Capture the cell that displays the provided text and extract its [x, y] central coordinate. 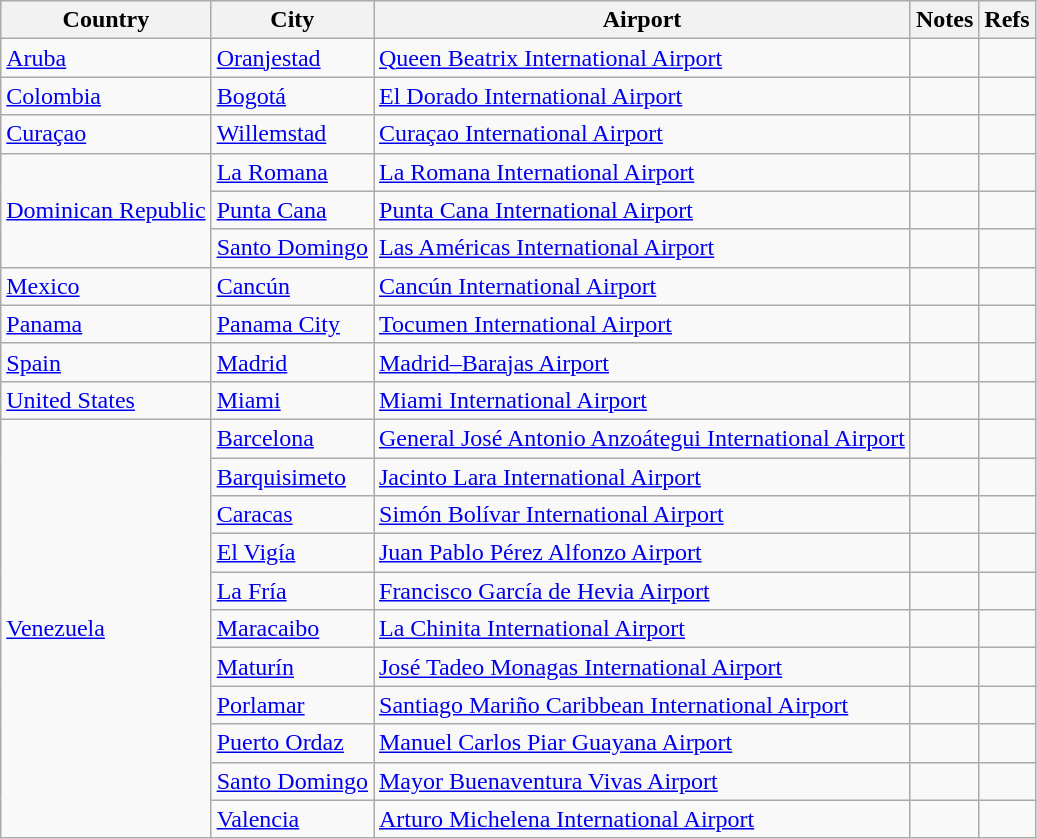
Willemstad [292, 134]
Simón Bolívar International Airport [642, 515]
Spain [106, 362]
La Chinita International Airport [642, 629]
Miami International Airport [642, 400]
José Tadeo Monagas International Airport [642, 667]
Bogotá [292, 96]
Miami [292, 400]
Punta Cana International Airport [642, 210]
Punta Cana [292, 210]
Cancún [292, 286]
Maracaibo [292, 629]
Curaçao International Airport [642, 134]
Manuel Carlos Piar Guayana Airport [642, 743]
Puerto Ordaz [292, 743]
Panama City [292, 324]
Arturo Michelena International Airport [642, 819]
Dominican Republic [106, 210]
Madrid [292, 362]
La Fría [292, 591]
United States [106, 400]
Francisco García de Hevia Airport [642, 591]
Las Américas International Airport [642, 248]
Barcelona [292, 438]
Panama [106, 324]
Santiago Mariño Caribbean International Airport [642, 705]
El Dorado International Airport [642, 96]
Airport [642, 20]
Maturín [292, 667]
El Vigía [292, 553]
Venezuela [106, 628]
Mayor Buenaventura Vivas Airport [642, 781]
Mexico [106, 286]
Madrid–Barajas Airport [642, 362]
La Romana [292, 172]
Barquisimeto [292, 477]
Curaçao [106, 134]
Aruba [106, 58]
Cancún International Airport [642, 286]
Refs [1007, 20]
Oranjestad [292, 58]
Country [106, 20]
City [292, 20]
Tocumen International Airport [642, 324]
Notes [944, 20]
Colombia [106, 96]
Porlamar [292, 705]
La Romana International Airport [642, 172]
Jacinto Lara International Airport [642, 477]
Valencia [292, 819]
Caracas [292, 515]
General José Antonio Anzoátegui International Airport [642, 438]
Queen Beatrix International Airport [642, 58]
Juan Pablo Pérez Alfonzo Airport [642, 553]
